For the text-containing cell, return its midpoint in (X, Y) coordinate format. 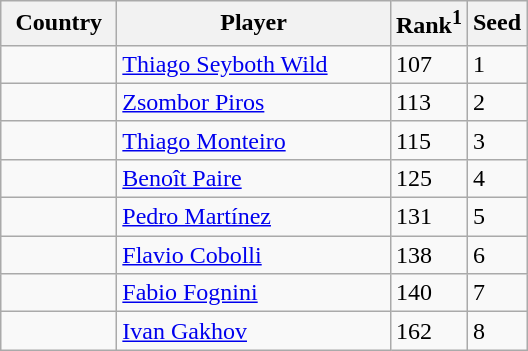
6 (496, 255)
Benoît Paire (254, 178)
4 (496, 178)
115 (428, 140)
131 (428, 217)
162 (428, 331)
2 (496, 102)
8 (496, 331)
Player (254, 24)
Zsombor Piros (254, 102)
107 (428, 64)
5 (496, 217)
138 (428, 255)
Fabio Fognini (254, 293)
Thiago Monteiro (254, 140)
7 (496, 293)
140 (428, 293)
113 (428, 102)
Ivan Gakhov (254, 331)
125 (428, 178)
Seed (496, 24)
1 (496, 64)
Country (59, 24)
3 (496, 140)
Pedro Martínez (254, 217)
Rank1 (428, 24)
Flavio Cobolli (254, 255)
Thiago Seyboth Wild (254, 64)
